Find where the given text appears and provide that cell's center as [x, y] coordinate. 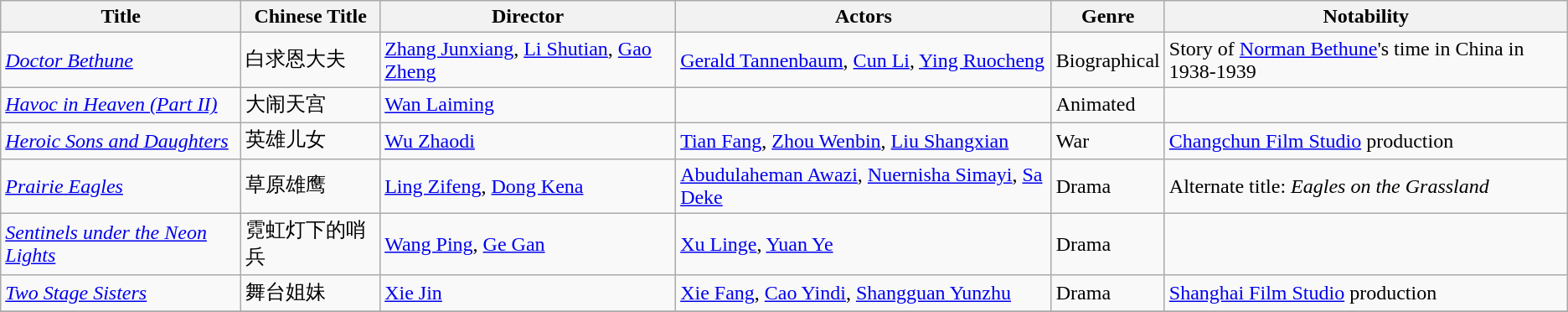
大闹天宫 [311, 106]
Wan Laiming [528, 106]
Heroic Sons and Daughters [121, 141]
白求恩大夫 [311, 60]
Havoc in Heaven (Part II) [121, 106]
Two Stage Sisters [121, 294]
Prairie Eagles [121, 186]
Story of Norman Bethune's time in China in 1938-1939 [1365, 60]
Alternate title: Eagles on the Grassland [1365, 186]
英雄儿女 [311, 141]
Sentinels under the Neon Lights [121, 244]
Notability [1365, 17]
Title [121, 17]
Changchun Film Studio production [1365, 141]
舞台姐妹 [311, 294]
Tian Fang, Zhou Wenbin, Liu Shangxian [864, 141]
Xie Fang, Cao Yindi, Shangguan Yunzhu [864, 294]
War [1107, 141]
Abudulaheman Awazi, Nuernisha Simayi, Sa Deke [864, 186]
Gerald Tannenbaum, Cun Li, Ying Ruocheng [864, 60]
Shanghai Film Studio production [1365, 294]
Animated [1107, 106]
Xu Linge, Yuan Ye [864, 244]
Director [528, 17]
霓虹灯下的哨兵 [311, 244]
Wu Zhaodi [528, 141]
Chinese Title [311, 17]
Zhang Junxiang, Li Shutian, Gao Zheng [528, 60]
Xie Jin [528, 294]
Actors [864, 17]
Wang Ping, Ge Gan [528, 244]
Doctor Bethune [121, 60]
Ling Zifeng, Dong Kena [528, 186]
草原雄鹰 [311, 186]
Genre [1107, 17]
Biographical [1107, 60]
